Find where the given text appears and provide that cell's center as (x, y) coordinate. 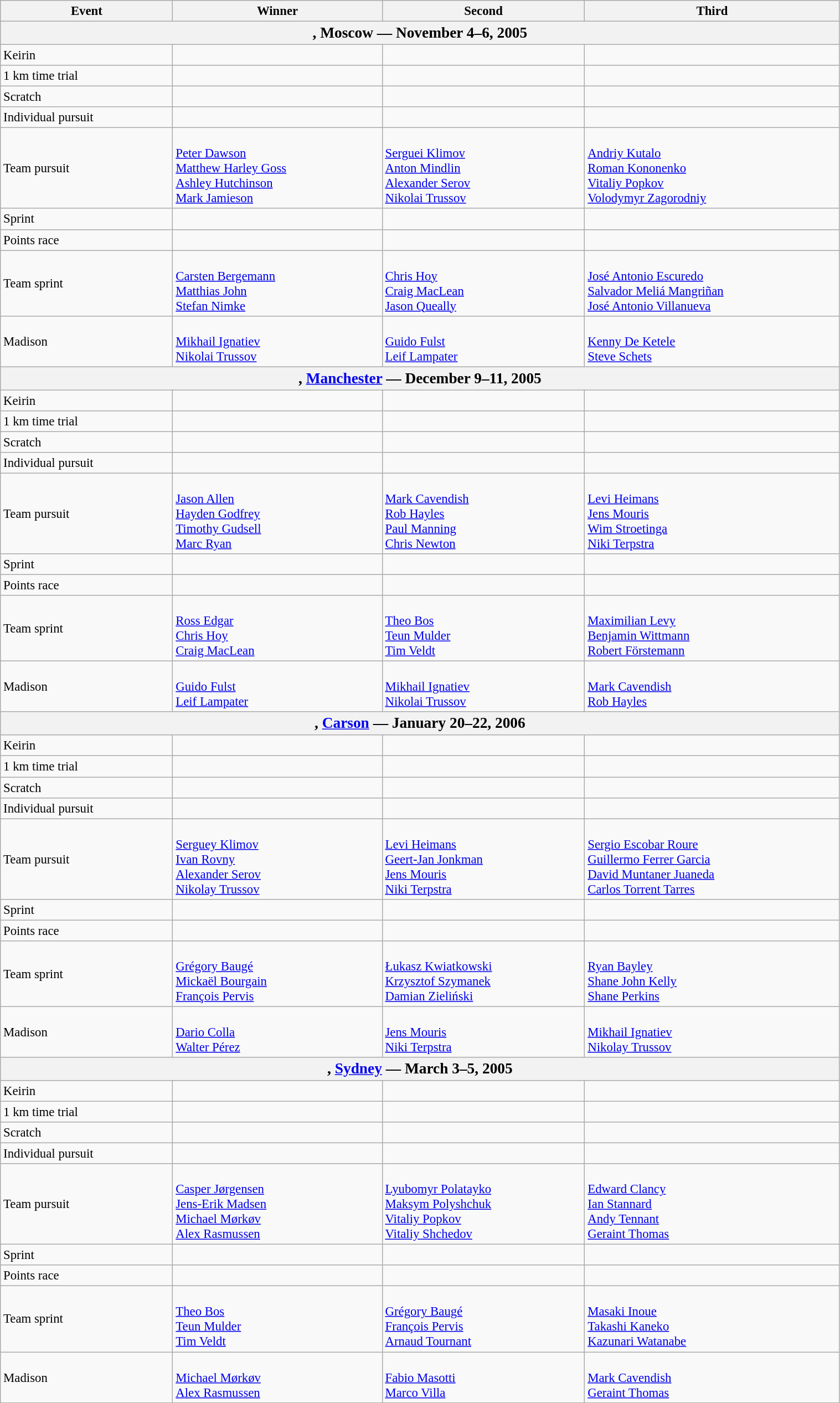
Levi Heimans Jens Mouris Wim Stroetinga Niki Terpstra (712, 513)
Lyubomyr Polatayko Maksym Polyshchuk Vitaliy Popkov Vitaliy Shchedov (483, 1204)
Jason Allen Hayden Godfrey Timothy Gudsell Marc Ryan (277, 513)
Edward Clancy Ian Stannard Andy Tennant Geraint Thomas (712, 1204)
Ross Edgar Chris Hoy Craig MacLean (277, 628)
Fabio Masotti Marco Villa (483, 1378)
Serguei Klimov Anton Mindlin Alexander Serov Nikolai Trussov (483, 168)
José Antonio Escuredo Salvador Meliá Mangriñan José Antonio Villanueva (712, 284)
Winner (277, 11)
Jens Mouris Niki Terpstra (483, 1032)
Peter Dawson Matthew Harley Goss Ashley Hutchinson Mark Jamieson (277, 168)
Andriy Kutalo Roman Kononenko Vitaliy Popkov Volodymyr Zagorodniy (712, 168)
Dario Colla Walter Pérez (277, 1032)
Third (712, 11)
Michael Mørkøv Alex Rasmussen (277, 1378)
Sergio Escobar Roure Guillermo Ferrer Garcia David Muntaner Juaneda Carlos Torrent Tarres (712, 859)
Levi Heimans Geert-Jan Jonkman Jens Mouris Niki Terpstra (483, 859)
, Carson — January 20–22, 2006 (420, 723)
Chris Hoy Craig MacLean Jason Queally (483, 284)
Kenny De Ketele Steve Schets (712, 341)
Łukasz Kwiatkowski Krzysztof Szymanek Damian Zieliński (483, 974)
Carsten Bergemann Matthias John Stefan Nimke (277, 284)
, Sydney — March 3–5, 2005 (420, 1069)
Maximilian Levy Benjamin Wittmann Robert Förstemann (712, 628)
Mark Cavendish Rob Hayles Paul Manning Chris Newton (483, 513)
Event (86, 11)
, Moscow — November 4–6, 2005 (420, 33)
Mark Cavendish Geraint Thomas (712, 1378)
Second (483, 11)
Grégory Baugé François Pervis Arnaud Tournant (483, 1319)
Masaki Inoue Takashi Kaneko Kazunari Watanabe (712, 1319)
Grégory Baugé Mickaël Bourgain François Pervis (277, 974)
Serguey Klimov Ivan Rovny Alexander Serov Nikolay Trussov (277, 859)
Mark Cavendish Rob Hayles (712, 687)
Ryan Bayley Shane John Kelly Shane Perkins (712, 974)
, Manchester — December 9–11, 2005 (420, 378)
Mikhail Ignatiev Nikolay Trussov (712, 1032)
Casper Jørgensen Jens-Erik Madsen Michael Mørkøv Alex Rasmussen (277, 1204)
